Output the [X, Y] coordinate of the center of the cell containing the given text.  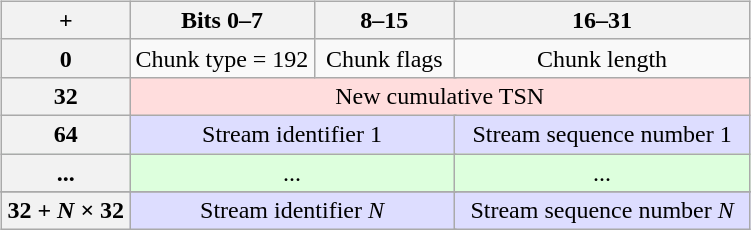
8–15 [384, 20]
64 [66, 134]
Stream sequence number N [602, 211]
+ [66, 20]
Chunk length [602, 58]
New cumulative TSN [440, 96]
32 + N × 32 [66, 211]
16–31 [602, 20]
Stream identifier 1 [292, 134]
Chunk type = 192 [222, 58]
32 [66, 96]
Stream identifier N [292, 211]
0 [66, 58]
Bits 0–7 [222, 20]
Stream sequence number 1 [602, 134]
Chunk flags [384, 58]
